Provide the (X, Y) coordinate of the cell's center where the given text is located.  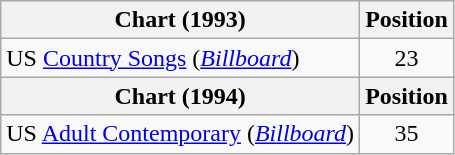
Chart (1994) (180, 96)
35 (407, 134)
US Adult Contemporary (Billboard) (180, 134)
23 (407, 58)
Chart (1993) (180, 20)
US Country Songs (Billboard) (180, 58)
